Detect which cell encompasses the target text, then output its [x, y] center coordinate. 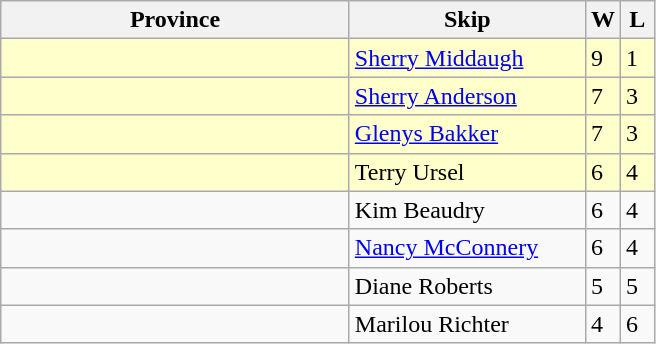
Skip [467, 20]
Nancy McConnery [467, 248]
1 [637, 58]
W [602, 20]
Sherry Anderson [467, 96]
Glenys Bakker [467, 134]
Province [176, 20]
Terry Ursel [467, 172]
L [637, 20]
Sherry Middaugh [467, 58]
Kim Beaudry [467, 210]
Diane Roberts [467, 286]
9 [602, 58]
Marilou Richter [467, 324]
